Return the [x, y] coordinate for the center point of the cell that contains the specified text.  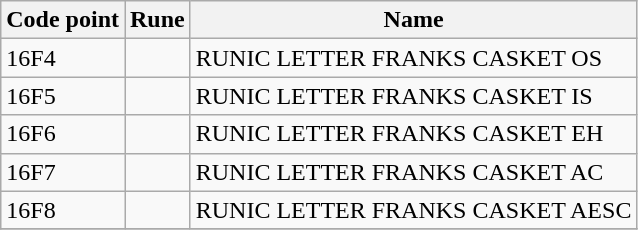
16F8 [63, 210]
Name [414, 20]
16F6 [63, 134]
RUNIC LETTER FRANKS CASKET AESC [414, 210]
Rune [157, 20]
RUNIC LETTER FRANKS CASKET IS [414, 96]
Code point [63, 20]
RUNIC LETTER FRANKS CASKET OS [414, 58]
16F4 [63, 58]
16F7 [63, 172]
RUNIC LETTER FRANKS CASKET EH [414, 134]
16F5 [63, 96]
RUNIC LETTER FRANKS CASKET AC [414, 172]
